Provide the [x, y] coordinate of the cell's center where the given text is located.  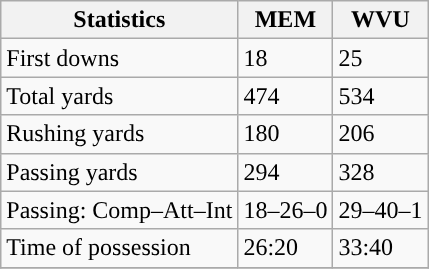
Statistics [120, 20]
206 [380, 134]
Time of possession [120, 248]
First downs [120, 58]
WVU [380, 20]
474 [286, 96]
18 [286, 58]
25 [380, 58]
33:40 [380, 248]
18–26–0 [286, 210]
MEM [286, 20]
Passing: Comp–Att–Int [120, 210]
29–40–1 [380, 210]
534 [380, 96]
180 [286, 134]
Passing yards [120, 172]
294 [286, 172]
328 [380, 172]
Total yards [120, 96]
26:20 [286, 248]
Rushing yards [120, 134]
